Provide the [x, y] coordinate of the cell's center where the given text is located.  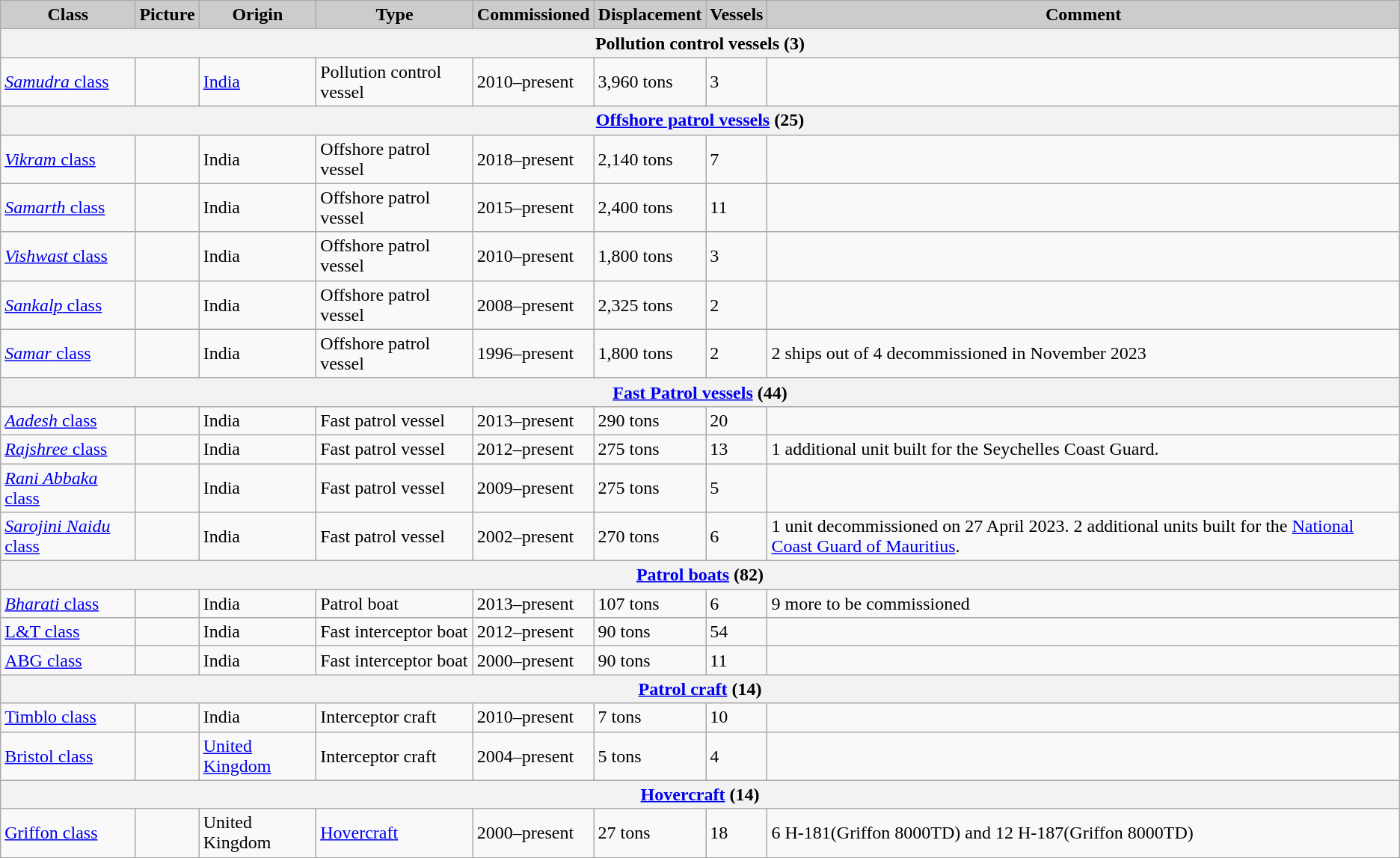
Sankalp class [68, 305]
Displacement [650, 15]
Samudra class [68, 82]
Rani Abbaka class [68, 488]
Samar class [68, 353]
290 tons [650, 420]
Picture [168, 15]
Aadesh class [68, 420]
10 [737, 717]
Patrol craft (14) [700, 689]
L&T class [68, 632]
Type [395, 15]
Comment [1083, 15]
Commissioned [533, 15]
2018–present [533, 159]
Hovercraft [395, 833]
2008–present [533, 305]
107 tons [650, 604]
Vishwast class [68, 256]
270 tons [650, 537]
27 tons [650, 833]
13 [737, 449]
Class [68, 15]
7 tons [650, 717]
Bristol class [68, 756]
5 tons [650, 756]
Offshore patrol vessels (25) [700, 120]
2,140 tons [650, 159]
20 [737, 420]
Fast Patrol vessels (44) [700, 392]
9 more to be commissioned [1083, 604]
1 unit decommissioned on 27 April 2023. 2 additional units built for the National Coast Guard of Mauritius. [1083, 537]
Rajshree class [68, 449]
ABG class [68, 661]
4 [737, 756]
54 [737, 632]
Origin [257, 15]
Hovercraft (14) [700, 794]
Timblo class [68, 717]
Vikram class [68, 159]
2002–present [533, 537]
1996–present [533, 353]
2 ships out of 4 decommissioned in November 2023 [1083, 353]
Pollution control vessels (3) [700, 43]
7 [737, 159]
2,325 tons [650, 305]
Samarth class [68, 208]
Patrol boats (82) [700, 575]
2004–present [533, 756]
2,400 tons [650, 208]
Vessels [737, 15]
Bharati class [68, 604]
Sarojini Naidu class [68, 537]
18 [737, 833]
Griffon class [68, 833]
Pollution control vessel [395, 82]
5 [737, 488]
Patrol boat [395, 604]
6 H-181(Griffon 8000TD) and 12 H-187(Griffon 8000TD) [1083, 833]
2009–present [533, 488]
2015–present [533, 208]
1 additional unit built for the Seychelles Coast Guard. [1083, 449]
3,960 tons [650, 82]
